Output the [x, y] coordinate of the center of the cell containing the given text.  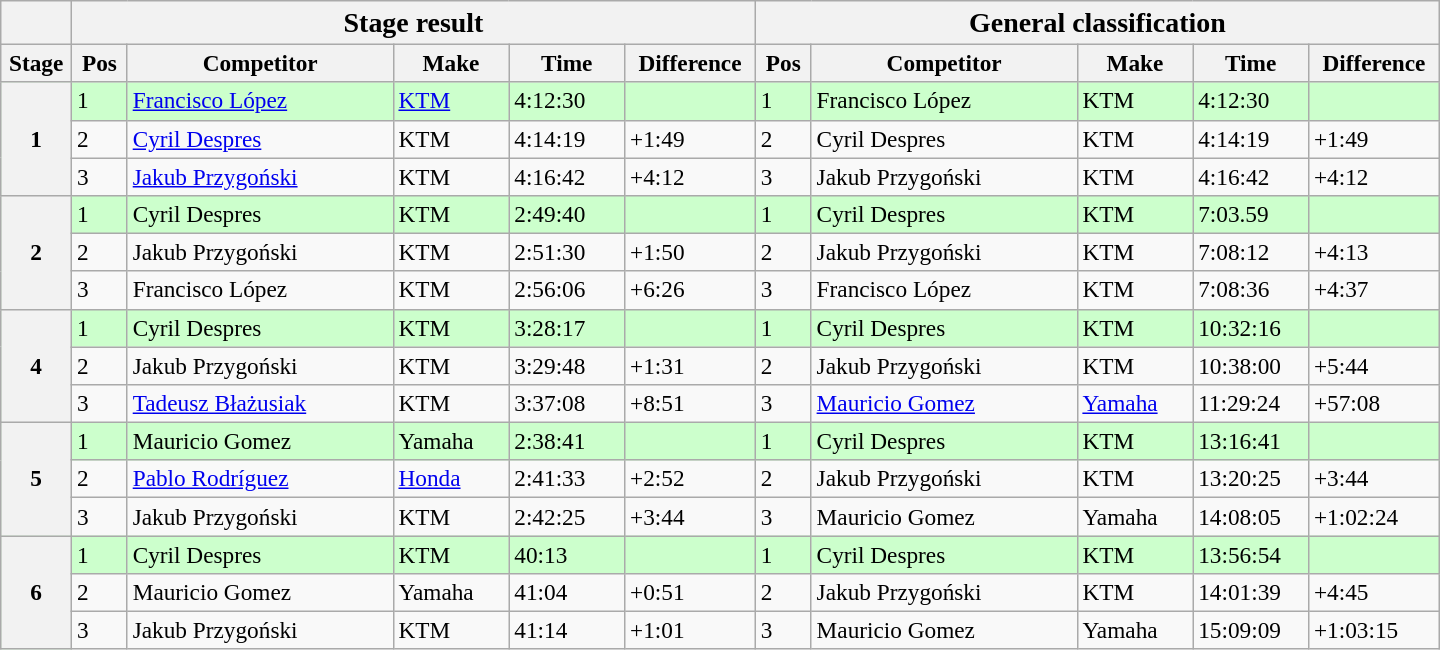
+4:45 [1374, 592]
+1:01 [690, 630]
+1:31 [690, 365]
7:03.59 [1251, 214]
+4:37 [1374, 290]
14:08:05 [1251, 516]
Honda [451, 479]
3:28:17 [567, 328]
10:38:00 [1251, 365]
2:42:25 [567, 516]
2:56:06 [567, 290]
40:13 [567, 554]
14:01:39 [1251, 592]
+1:02:24 [1374, 516]
Stage result [414, 22]
+8:51 [690, 403]
+0:51 [690, 592]
General classification [1097, 22]
13:56:54 [1251, 554]
41:14 [567, 630]
+4:13 [1374, 252]
3:37:08 [567, 403]
Pablo Rodríguez [260, 479]
7:08:36 [1251, 290]
10:32:16 [1251, 328]
11:29:24 [1251, 403]
+5:44 [1374, 365]
2:38:41 [567, 441]
Tadeusz Błażusiak [260, 403]
+1:50 [690, 252]
3:29:48 [567, 365]
5 [36, 478]
+2:52 [690, 479]
7:08:12 [1251, 252]
41:04 [567, 592]
+6:26 [690, 290]
2:49:40 [567, 214]
2:51:30 [567, 252]
2:41:33 [567, 479]
15:09:09 [1251, 630]
13:20:25 [1251, 479]
6 [36, 592]
+57:08 [1374, 403]
Stage [36, 63]
4 [36, 366]
13:16:41 [1251, 441]
+1:03:15 [1374, 630]
